Determine the (X, Y) coordinate at the center of the cell enclosing the given text.  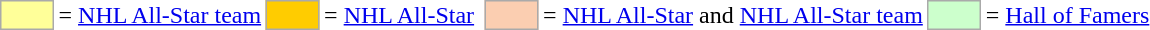
= NHL All-Star and NHL All-Star team (734, 15)
= NHL All-Star team (160, 15)
= NHL All-Star (400, 15)
